From the cell containing the given text, extract its center point as [x, y] coordinate. 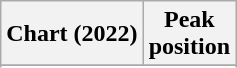
Peakposition [189, 34]
Chart (2022) [72, 34]
